Output the (X, Y) coordinate of the center of the cell containing the given text.  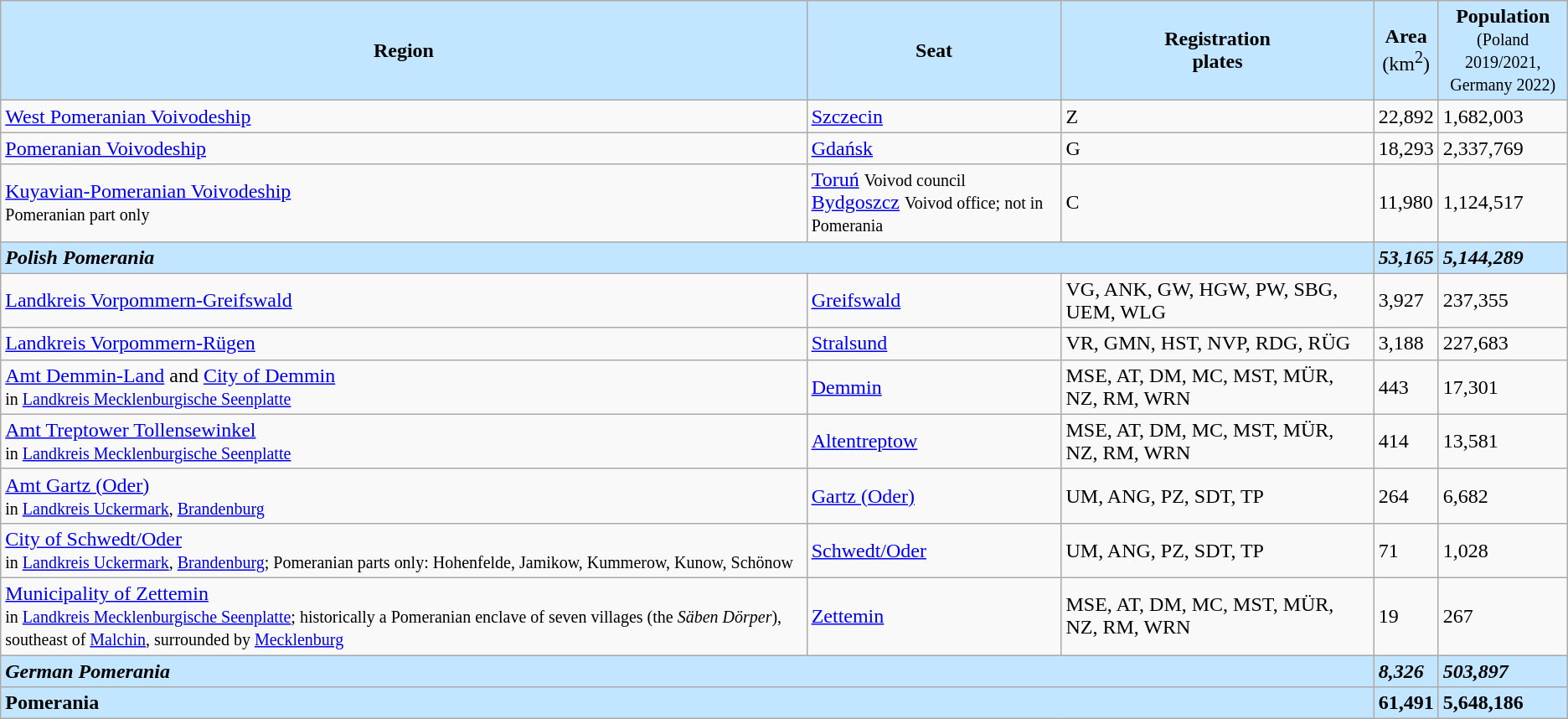
1,682,003 (1503, 116)
Greifswald (934, 300)
Zettemin (934, 616)
Kuyavian-Pomeranian VoivodeshipPomeranian part only (404, 203)
3,927 (1406, 300)
227,683 (1503, 344)
Toruń Voivod councilBydgoszcz Voivod office; not in Pomerania (934, 203)
11,980 (1406, 203)
Amt Gartz (Oder)in Landkreis Uckermark, Brandenburg (404, 496)
22,892 (1406, 116)
C (1218, 203)
G (1218, 148)
VG, ANK, GW, HGW, PW, SBG, UEM, WLG (1218, 300)
71 (1406, 550)
Pomerania (687, 703)
8,326 (1406, 671)
1,124,517 (1503, 203)
443 (1406, 387)
Seat (934, 50)
267 (1503, 616)
City of Schwedt/Oderin Landkreis Uckermark, Brandenburg; Pomeranian parts only: Hohenfelde, Jamikow, Kummerow, Kunow, Schönow (404, 550)
6,682 (1503, 496)
West Pomeranian Voivodeship (404, 116)
2,337,769 (1503, 148)
Landkreis Vorpommern-Greifswald (404, 300)
19 (1406, 616)
3,188 (1406, 344)
Stralsund (934, 344)
264 (1406, 496)
Gdańsk (934, 148)
61,491 (1406, 703)
Szczecin (934, 116)
Population(Poland 2019/2021,Germany 2022) (1503, 50)
1,028 (1503, 550)
VR, GMN, HST, NVP, RDG, RÜG (1218, 344)
Landkreis Vorpommern-Rügen (404, 344)
414 (1406, 441)
Polish Pomerania (687, 257)
18,293 (1406, 148)
237,355 (1503, 300)
503,897 (1503, 671)
Altentreptow (934, 441)
German Pomerania (687, 671)
Region (404, 50)
Amt Demmin-Land and City of Demminin Landkreis Mecklenburgische Seenplatte (404, 387)
Area(km2) (1406, 50)
Gartz (Oder) (934, 496)
17,301 (1503, 387)
Registrationplates (1218, 50)
Pomeranian Voivodeship (404, 148)
Z (1218, 116)
5,648,186 (1503, 703)
53,165 (1406, 257)
Schwedt/Oder (934, 550)
Amt Treptower Tollensewinkelin Landkreis Mecklenburgische Seenplatte (404, 441)
5,144,289 (1503, 257)
13,581 (1503, 441)
Demmin (934, 387)
